For the text-containing cell, return its midpoint in [x, y] coordinate format. 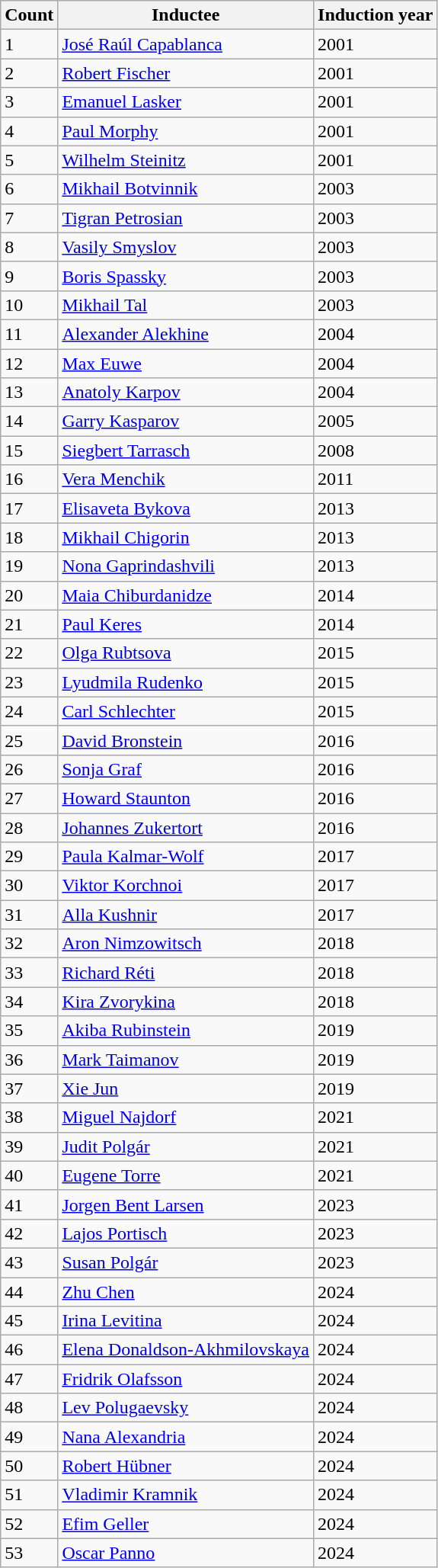
Anatoly Karpov [186, 393]
33 [29, 973]
Elisaveta Bykova [186, 508]
Lajos Portisch [186, 1233]
Paul Morphy [186, 131]
19 [29, 566]
Mikhail Chigorin [186, 537]
44 [29, 1292]
Mikhail Tal [186, 305]
Akiba Rubinstein [186, 1031]
Vasily Smyslov [186, 247]
8 [29, 247]
Eugene Torre [186, 1175]
24 [29, 711]
Nana Alexandria [186, 1437]
6 [29, 189]
Paula Kalmar-Wolf [186, 857]
53 [29, 1553]
Garry Kasparov [186, 422]
37 [29, 1089]
Boris Spassky [186, 276]
Richard Réti [186, 973]
David Bronstein [186, 740]
Max Euwe [186, 364]
26 [29, 769]
5 [29, 160]
Maia Chiburdanidze [186, 595]
48 [29, 1408]
José Raúl Capablanca [186, 44]
Carl Schlechter [186, 711]
21 [29, 624]
Johannes Zukertort [186, 827]
Tigran Petrosian [186, 218]
9 [29, 276]
Efim Geller [186, 1524]
28 [29, 827]
Jorgen Bent Larsen [186, 1204]
10 [29, 305]
45 [29, 1321]
12 [29, 364]
Olga Rubtsova [186, 653]
11 [29, 334]
35 [29, 1031]
27 [29, 798]
40 [29, 1175]
2008 [376, 451]
Zhu Chen [186, 1292]
Robert Hübner [186, 1466]
Miguel Najdorf [186, 1117]
25 [29, 740]
Irina Levitina [186, 1321]
46 [29, 1350]
20 [29, 595]
32 [29, 944]
34 [29, 1002]
Count [29, 15]
Viktor Korchnoi [186, 886]
Mikhail Botvinnik [186, 189]
Siegbert Tarrasch [186, 451]
43 [29, 1262]
22 [29, 653]
17 [29, 508]
16 [29, 479]
39 [29, 1146]
Alexander Alekhine [186, 334]
Judit Polgár [186, 1146]
Nona Gaprindashvili [186, 566]
14 [29, 422]
4 [29, 131]
7 [29, 218]
Aron Nimzowitsch [186, 944]
2005 [376, 422]
Sonja Graf [186, 769]
Oscar Panno [186, 1553]
23 [29, 682]
51 [29, 1495]
15 [29, 451]
52 [29, 1524]
Emanuel Lasker [186, 102]
41 [29, 1204]
Alla Kushnir [186, 915]
Paul Keres [186, 624]
38 [29, 1117]
Lev Polugaevsky [186, 1408]
47 [29, 1379]
Vladimir Kramnik [186, 1495]
2011 [376, 479]
49 [29, 1437]
Howard Staunton [186, 798]
Induction year [376, 15]
Fridrik Olafsson [186, 1379]
50 [29, 1466]
Kira Zvorykina [186, 1002]
42 [29, 1233]
Wilhelm Steinitz [186, 160]
1 [29, 44]
Susan Polgár [186, 1262]
31 [29, 915]
18 [29, 537]
2 [29, 73]
13 [29, 393]
Lyudmila Rudenko [186, 682]
Inductee [186, 15]
Xie Jun [186, 1089]
Vera Menchik [186, 479]
Robert Fischer [186, 73]
Elena Donaldson-Akhmilovskaya [186, 1350]
36 [29, 1060]
Mark Taimanov [186, 1060]
3 [29, 102]
30 [29, 886]
29 [29, 857]
